Output the [X, Y] coordinate of the center of the cell containing the given text.  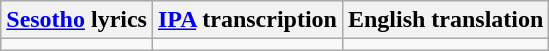
IPA transcription [247, 20]
Sesotho lyrics [77, 20]
English translation [445, 20]
